Detect which cell encompasses the target text, then output its [x, y] center coordinate. 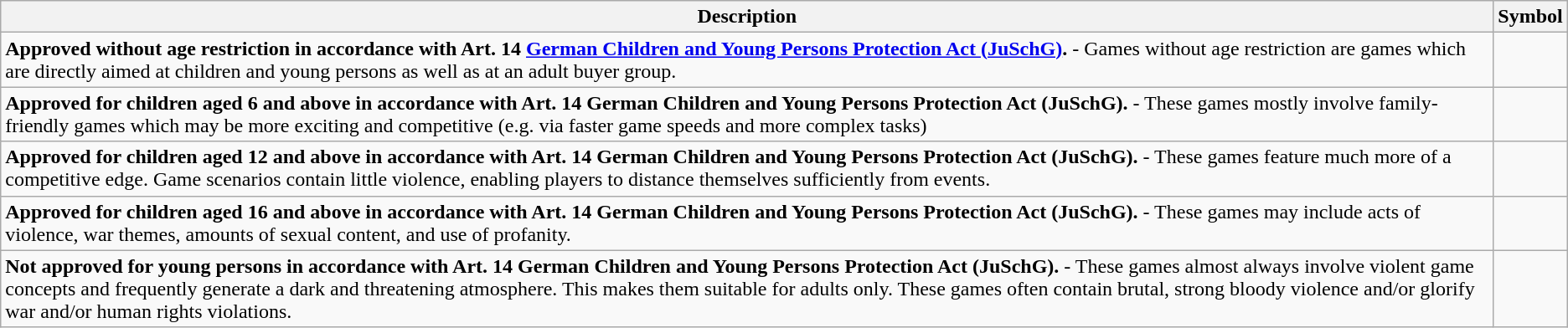
Description [747, 17]
Symbol [1530, 17]
